For the text-containing cell, return its midpoint in (x, y) coordinate format. 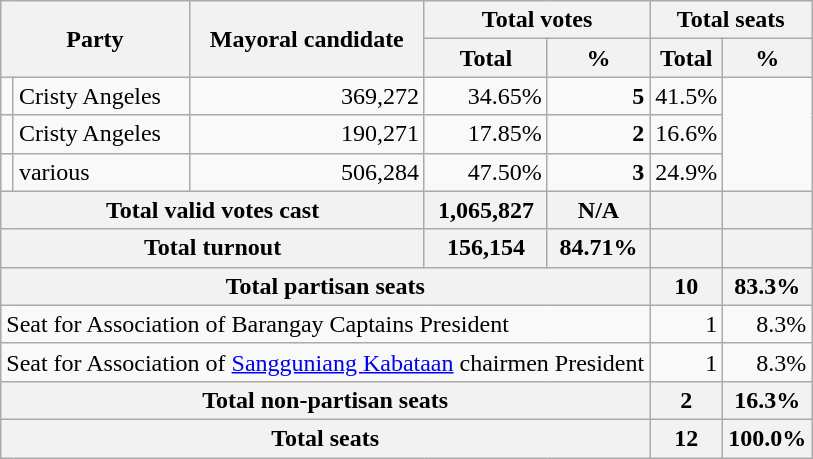
83.3% (768, 286)
190,271 (306, 134)
3 (598, 172)
Total turnout (213, 248)
41.5% (686, 96)
various (101, 172)
16.6% (686, 134)
506,284 (306, 172)
34.65% (486, 96)
84.71% (598, 248)
369,272 (306, 96)
Total valid votes cast (213, 210)
Mayoral candidate (306, 39)
16.3% (768, 400)
Seat for Association of Sangguniang Kabataan chairmen President (326, 362)
156,154 (486, 248)
Total votes (536, 20)
1,065,827 (486, 210)
Party (95, 39)
5 (598, 96)
10 (686, 286)
Total non-partisan seats (326, 400)
17.85% (486, 134)
24.9% (686, 172)
Seat for Association of Barangay Captains President (326, 324)
12 (686, 438)
100.0% (768, 438)
N/A (598, 210)
Total partisan seats (326, 286)
47.50% (486, 172)
